From the cell containing the given text, extract its center point as (X, Y) coordinate. 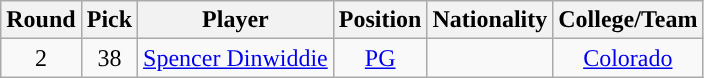
Position (380, 20)
Player (236, 20)
2 (41, 58)
Colorado (628, 58)
Nationality (490, 20)
Pick (109, 20)
Spencer Dinwiddie (236, 58)
PG (380, 58)
Round (41, 20)
38 (109, 58)
College/Team (628, 20)
